Provide the [X, Y] coordinate of the cell's center where the given text is located.  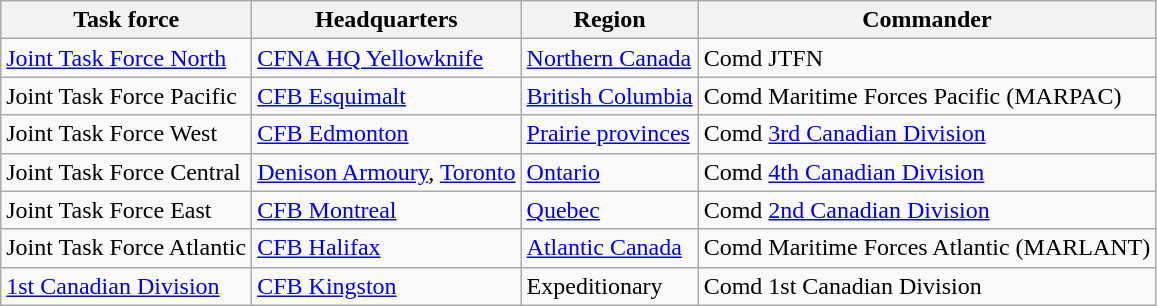
Denison Armoury, Toronto [386, 172]
Headquarters [386, 20]
Comd 4th Canadian Division [927, 172]
Comd JTFN [927, 58]
Comd 2nd Canadian Division [927, 210]
Comd 3rd Canadian Division [927, 134]
CFB Halifax [386, 248]
Comd Maritime Forces Atlantic (MARLANT) [927, 248]
Joint Task Force Pacific [126, 96]
CFB Kingston [386, 286]
Joint Task Force Central [126, 172]
Prairie provinces [610, 134]
Comd 1st Canadian Division [927, 286]
Task force [126, 20]
1st Canadian Division [126, 286]
Comd Maritime Forces Pacific (MARPAC) [927, 96]
Quebec [610, 210]
CFB Montreal [386, 210]
Joint Task Force Atlantic [126, 248]
Joint Task Force West [126, 134]
Ontario [610, 172]
Region [610, 20]
British Columbia [610, 96]
Expeditionary [610, 286]
CFNA HQ Yellowknife [386, 58]
Northern Canada [610, 58]
CFB Edmonton [386, 134]
Joint Task Force East [126, 210]
Joint Task Force North [126, 58]
CFB Esquimalt [386, 96]
Commander [927, 20]
Atlantic Canada [610, 248]
